Scan for the cell matching the given text and deliver its (x, y) coordinate at center. 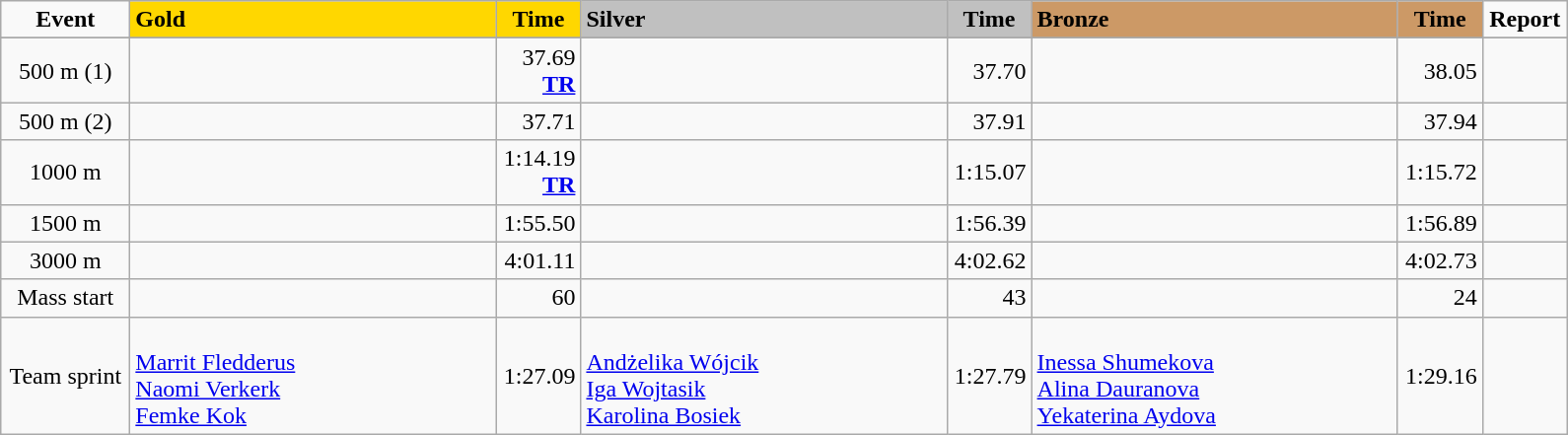
1:29.16 (1440, 375)
1:27.09 (538, 375)
37.94 (1440, 121)
37.70 (989, 71)
Event (65, 20)
37.71 (538, 121)
Bronze (1215, 20)
1:56.39 (989, 223)
1:55.50 (538, 223)
43 (989, 298)
60 (538, 298)
Mass start (65, 298)
1000 m (65, 172)
Team sprint (65, 375)
Silver (763, 20)
4:02.62 (989, 260)
1:14.19TR (538, 172)
Inessa ShumekovaAlina DauranovaYekaterina Aydova (1215, 375)
1500 m (65, 223)
4:02.73 (1440, 260)
1:15.07 (989, 172)
1:56.89 (1440, 223)
37.91 (989, 121)
1:27.79 (989, 375)
500 m (2) (65, 121)
24 (1440, 298)
1:15.72 (1440, 172)
3000 m (65, 260)
4:01.11 (538, 260)
500 m (1) (65, 71)
38.05 (1440, 71)
37.69TR (538, 71)
Andżelika WójcikIga WojtasikKarolina Bosiek (763, 375)
Report (1525, 20)
Gold (314, 20)
Marrit FledderusNaomi VerkerkFemke Kok (314, 375)
